Return [x, y] of the center of cell containing provided text 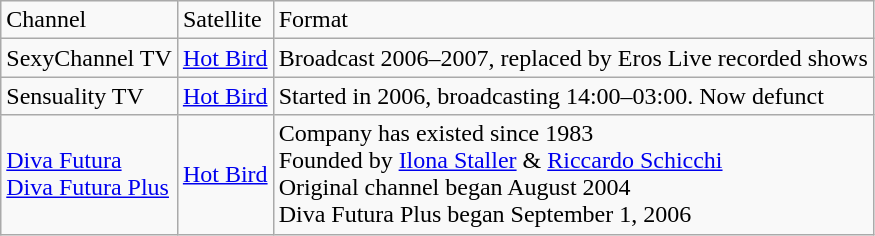
Channel [90, 20]
Started in 2006, broadcasting 14:00–03:00. Now defunct [573, 96]
Broadcast 2006–2007, replaced by Eros Live recorded shows [573, 58]
Diva Futura Diva Futura Plus [90, 174]
SexyChannel TV [90, 58]
Format [573, 20]
Satellite [225, 20]
Sensuality TV [90, 96]
